Identify which cell holds the provided text, then report its [x, y] central coordinate. 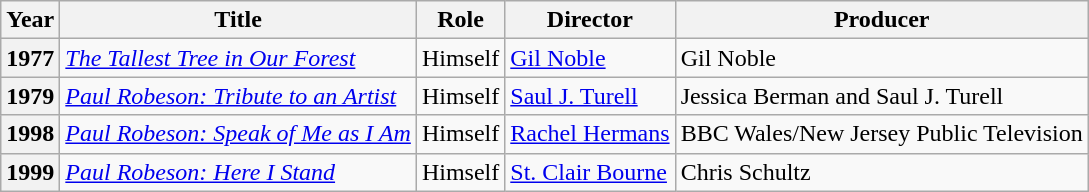
Jessica Berman and Saul J. Turell [882, 96]
Title [238, 20]
Saul J. Turell [590, 96]
Chris Schultz [882, 172]
Rachel Hermans [590, 134]
Producer [882, 20]
The Tallest Tree in Our Forest [238, 58]
Paul Robeson: Tribute to an Artist [238, 96]
Role [460, 20]
1999 [30, 172]
Paul Robeson: Here I Stand [238, 172]
Year [30, 20]
1998 [30, 134]
1977 [30, 58]
St. Clair Bourne [590, 172]
Director [590, 20]
1979 [30, 96]
BBC Wales/New Jersey Public Television [882, 134]
Paul Robeson: Speak of Me as I Am [238, 134]
